Return [X, Y] of the center of cell containing provided text 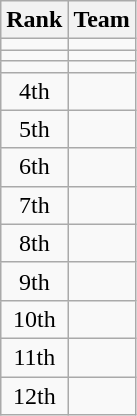
6th [34, 167]
Rank [34, 20]
9th [34, 281]
Team [102, 20]
11th [34, 357]
5th [34, 129]
4th [34, 91]
10th [34, 319]
7th [34, 205]
8th [34, 243]
12th [34, 395]
